Capture the cell that displays the provided text and extract its (X, Y) central coordinate. 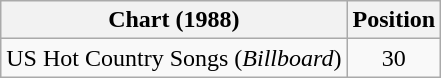
US Hot Country Songs (Billboard) (174, 58)
Chart (1988) (174, 20)
Position (394, 20)
30 (394, 58)
